From the cell containing the given text, extract its center point as (X, Y) coordinate. 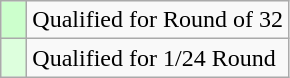
Qualified for 1/24 Round (158, 58)
Qualified for Round of 32 (158, 20)
